Find where the given text appears and provide that cell's center as [X, Y] coordinate. 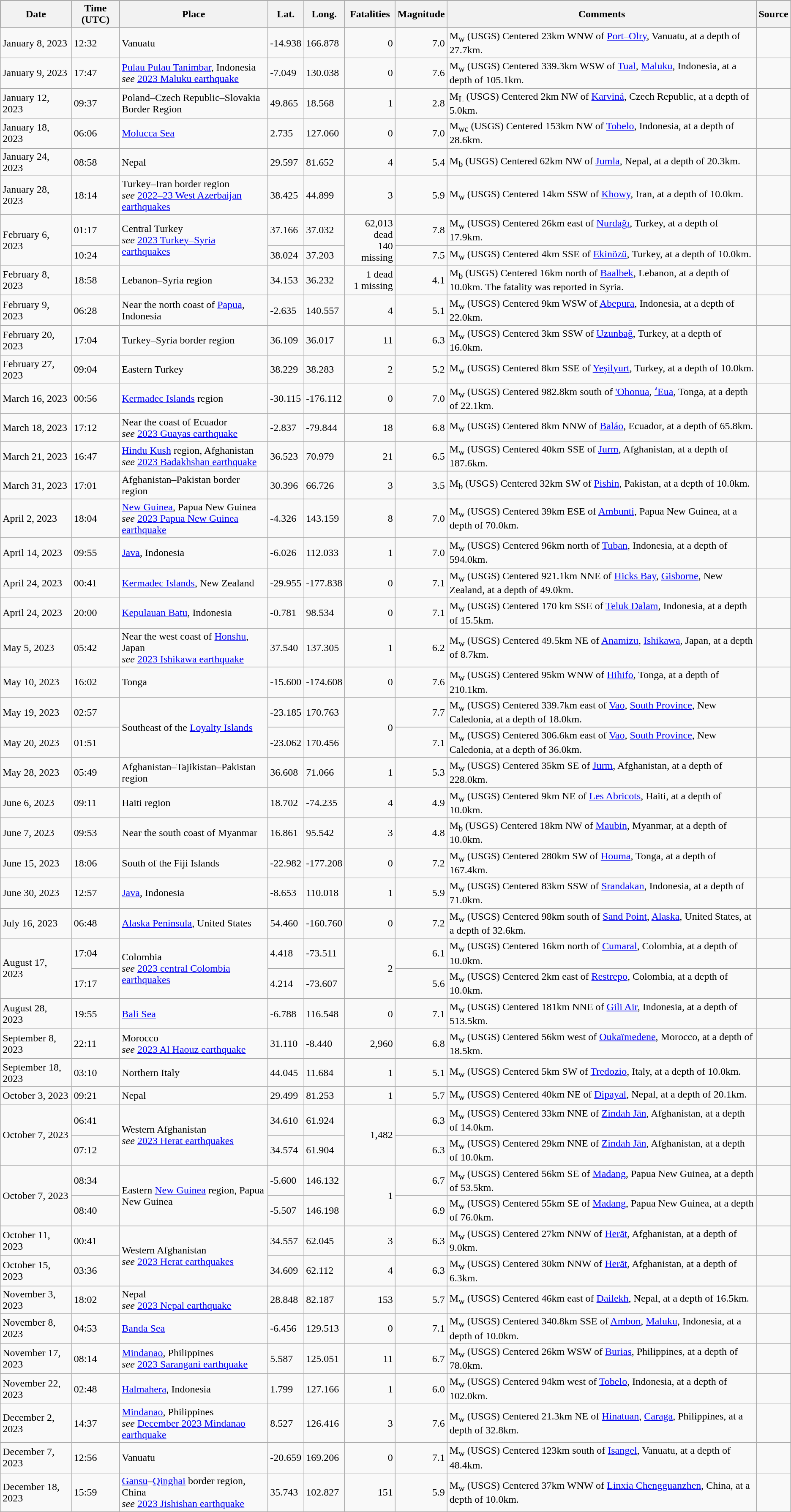
Mw (USGS) Centered 56km west of Oukaïmedene, Morocco, at a depth of 18.5km. [602, 1043]
112.033 [325, 553]
12:57 [95, 893]
08:40 [95, 1211]
Molucca Sea [194, 133]
Mw (USGS) Centered 123km south of Isangel, Vanuatu, at a depth of 48.4km. [602, 1458]
30.396 [286, 485]
4.9 [421, 803]
17:12 [95, 428]
Mw (USGS) Centered 8km NNW of Baláo, Ecuador, at a depth of 65.8km. [602, 428]
3.5 [421, 485]
ML (USGS) Centered 2km NW of Karviná, Czech Republic, at a depth of 5.0km. [602, 103]
12:32 [95, 43]
Northern Italy [194, 1072]
Southeast of the Loyalty Islands [194, 727]
Kermadec Islands, New Zealand [194, 583]
Mw (USGS) Centered 16km north of Cumaral, Colombia, at a depth of 10.0km. [602, 953]
31.110 [286, 1043]
-29.955 [286, 583]
-73.607 [325, 983]
01:17 [95, 230]
36.017 [325, 341]
Mindanao, Philippinessee December 2023 Mindanao earthquake [194, 1423]
07:12 [95, 1150]
Mw (USGS) Centered 181km NNE of Gili Air, Indonesia, at a depth of 513.5km. [602, 1014]
Mw (USGS) Centered 96km north of Tuban, Indonesia, at a depth of 594.0km. [602, 553]
81.253 [325, 1095]
2,960 [370, 1043]
Near the north coast of Papua, Indonesia [194, 310]
8.527 [286, 1423]
09:21 [95, 1095]
Near the west coast of Honshu, Japansee 2023 Ishikawa earthquake [194, 648]
February 8, 2023 [36, 280]
Mw (USGS) Centered 39km ESE of Ambunti, Papua New Guinea, at a depth of 70.0km. [602, 518]
-20.659 [286, 1458]
130.038 [325, 73]
125.051 [325, 1359]
October 3, 2023 [36, 1095]
September 18, 2023 [36, 1072]
Bali Sea [194, 1014]
Place [194, 14]
4.214 [286, 983]
1.799 [286, 1389]
Mw (USGS) Centered 14km SSW of Khowy, Iran, at a depth of 10.0km. [602, 195]
126.416 [325, 1423]
Mw (USGS) Centered 339.3km WSW of Tual, Maluku, Indonesia, at a depth of 105.1km. [602, 73]
June 30, 2023 [36, 893]
7.5 [421, 256]
Mb (USGS) Centered 18km NW of Maubin, Myanmar, at a depth of 10.0km. [602, 833]
Fatalities [370, 14]
7.7 [421, 712]
Mw (USGS) Centered 9km WSW of Abepura, Indonesia, at a depth of 22.0km. [602, 310]
September 8, 2023 [36, 1043]
18:02 [95, 1300]
08:14 [95, 1359]
Halmahera, Indonesia [194, 1389]
81.652 [325, 162]
Banda Sea [194, 1328]
Mw (USGS) Centered 5km SW of Tredozio, Italy, at a depth of 10.0km. [602, 1072]
December 7, 2023 [36, 1458]
49.865 [286, 103]
127.060 [325, 133]
29.597 [286, 162]
170.456 [325, 743]
-177.838 [325, 583]
38.229 [286, 369]
Mw (USGS) Centered 339.7km east of Vao, South Province, New Caledonia, at a depth of 18.0km. [602, 712]
May 20, 2023 [36, 743]
Mw (USGS) Centered 40km SSE of Jurm, Afghanistan, at a depth of 187.6km. [602, 456]
98.534 [325, 613]
71.066 [325, 772]
March 18, 2023 [36, 428]
-2.635 [286, 310]
December 18, 2023 [36, 1492]
127.166 [325, 1389]
28.848 [286, 1300]
34.557 [286, 1240]
61.924 [325, 1120]
Mw (USGS) Centered 29km NNE of Zindah Jān, Afghanistan, at a depth of 10.0km. [602, 1150]
November 22, 2023 [36, 1389]
Comments [602, 14]
12:56 [95, 1458]
04:53 [95, 1328]
2.8 [421, 103]
151 [370, 1492]
Mw (USGS) Centered 306.6km east of Vao, South Province, New Caledonia, at a depth of 36.0km. [602, 743]
6.5 [421, 456]
Mw (USGS) Centered 26km east of Nurdağı, Turkey, at a depth of 17.9km. [602, 230]
22:11 [95, 1043]
April 14, 2023 [36, 553]
5.587 [286, 1359]
03:36 [95, 1271]
Alaska Peninsula, United States [194, 924]
6.1 [421, 953]
Haiti region [194, 803]
June 6, 2023 [36, 803]
170.763 [325, 712]
129.513 [325, 1328]
146.198 [325, 1211]
17:01 [95, 485]
-22.982 [286, 863]
Date [36, 14]
38.283 [325, 369]
61.904 [325, 1150]
Mw (USGS) Centered 56km SE of Madang, Papua New Guinea, at a depth of 53.5km. [602, 1180]
140.557 [325, 310]
36.109 [286, 341]
-74.235 [325, 803]
7.8 [421, 230]
-6.788 [286, 1014]
-15.600 [286, 682]
34.609 [286, 1271]
January 12, 2023 [36, 103]
December 2, 2023 [36, 1423]
Mb (USGS) Centered 32km SW of Pishin, Pakistan, at a depth of 10.0km. [602, 485]
17:17 [95, 983]
16:02 [95, 682]
Kermadec Islands region [194, 398]
Lebanon–Syria region [194, 280]
Mw (USGS) Centered 94km west of Tobelo, Indonesia, at a depth of 102.0km. [602, 1389]
34.574 [286, 1150]
17:47 [95, 73]
44.045 [286, 1072]
Nepalsee 2023 Nepal earthquake [194, 1300]
Mw (USGS) Centered 27km NNW of Herāt, Afghanistan, at a depth of 9.0km. [602, 1240]
Mw (USGS) Centered 83km SSW of Srandakan, Indonesia, at a depth of 71.0km. [602, 893]
21 [370, 456]
34.153 [286, 280]
Moroccosee 2023 Al Haouz earthquake [194, 1043]
Mw (USGS) Centered 40km NE of Dipayal, Nepal, at a depth of 20.1km. [602, 1095]
8 [370, 518]
18.702 [286, 803]
Eastern Turkey [194, 369]
16.861 [286, 833]
-8.440 [325, 1043]
Mw (USGS) Centered 8km SSE of Yeşilyurt, Turkey, at a depth of 10.0km. [602, 369]
Mw (USGS) Centered 26km WSW of Burias, Philippines, at a depth of 78.0km. [602, 1359]
-23.062 [286, 743]
70.979 [325, 456]
Source [773, 14]
-6.456 [286, 1328]
38.024 [286, 256]
Poland–Czech Republic–Slovakia Border Region [194, 103]
95.542 [325, 833]
Mindanao, Philippinessee 2023 Sarangani earthquake [194, 1359]
5.2 [421, 369]
66.726 [325, 485]
Pulau Pulau Tanimbar, Indonesiasee 2023 Maluku earthquake [194, 73]
44.899 [325, 195]
36.608 [286, 772]
18 [370, 428]
-5.507 [286, 1211]
February 6, 2023 [36, 240]
00:56 [95, 398]
Mw (USGS) Centered 35km SE of Jurm, Afghanistan, at a depth of 228.0km. [602, 772]
01:51 [95, 743]
South of the Fiji Islands [194, 863]
November 17, 2023 [36, 1359]
Near the south coast of Myanmar [194, 833]
July 16, 2023 [36, 924]
Colombiasee 2023 central Colombia earthquakes [194, 968]
October 11, 2023 [36, 1240]
18:58 [95, 280]
6.0 [421, 1389]
February 20, 2023 [36, 341]
June 15, 2023 [36, 863]
4.1 [421, 280]
January 9, 2023 [36, 73]
169.206 [325, 1458]
Mw (USGS) Centered 9km NE of Les Abricots, Haiti, at a depth of 10.0km. [602, 803]
1 dead1 missing [370, 280]
Mw (USGS) Centered 30km NNW of Herāt, Afghanistan, at a depth of 6.3km. [602, 1271]
Mwc (USGS) Centered 153km NW of Tobelo, Indonesia, at a depth of 28.6km. [602, 133]
03:10 [95, 1072]
05:49 [95, 772]
Mw (USGS) Centered 921.1km NNE of Hicks Bay, Gisborne, New Zealand, at a depth of 49.0km. [602, 583]
4.8 [421, 833]
5.4 [421, 162]
37.203 [325, 256]
06:28 [95, 310]
May 28, 2023 [36, 772]
-79.844 [325, 428]
-4.326 [286, 518]
August 28, 2023 [36, 1014]
-0.781 [286, 613]
Mw (USGS) Centered 33km NNE of Zindah Jān, Afghanistan, at a depth of 14.0km. [602, 1120]
02:48 [95, 1389]
37.540 [286, 648]
-30.115 [286, 398]
Mw (USGS) Centered 340.8km SSE of Ambon, Maluku, Indonesia, at a depth of 10.0km. [602, 1328]
Central Turkeysee 2023 Turkey–Syria earthquakes [194, 240]
October 15, 2023 [36, 1271]
09:04 [95, 369]
Mw (USGS) Centered 2km east of Restrepo, Colombia, at a depth of 10.0km. [602, 983]
1,482 [370, 1136]
May 19, 2023 [36, 712]
-2.837 [286, 428]
20:00 [95, 613]
November 3, 2023 [36, 1300]
82.187 [325, 1300]
-73.511 [325, 953]
08:34 [95, 1180]
Mw (USGS) Centered 37km WNW of Linxia Chengguanzhen, China, at a depth of 10.0km. [602, 1492]
18:04 [95, 518]
March 21, 2023 [36, 456]
34.610 [286, 1120]
Mw (USGS) Centered 95km WNW of Hihifo, Tonga, at a depth of 210.1km. [602, 682]
06:06 [95, 133]
Long. [325, 14]
11.684 [325, 1072]
4.418 [286, 953]
-174.608 [325, 682]
36.523 [286, 456]
18:06 [95, 863]
Eastern New Guinea region, Papua New Guinea [194, 1196]
2.735 [286, 133]
10:24 [95, 256]
Magnitude [421, 14]
18:14 [95, 195]
Tonga [194, 682]
-6.026 [286, 553]
36.232 [325, 280]
Mw (USGS) Centered 4km SSE of Ekinözü, Turkey, at a depth of 10.0km. [602, 256]
Afghanistan–Tajikistan–Pakistan region [194, 772]
35.743 [286, 1492]
New Guinea, Papua New Guineasee 2023 Papua New Guinea earthquake [194, 518]
19:55 [95, 1014]
09:53 [95, 833]
April 2, 2023 [36, 518]
-8.653 [286, 893]
May 5, 2023 [36, 648]
Mw (USGS) Centered 98km south of Sand Point, Alaska, United States, at a depth of 32.6km. [602, 924]
February 27, 2023 [36, 369]
Mw (USGS) Centered 170 km SSE of Teluk Dalam, Indonesia, at a depth of 15.5km. [602, 613]
-176.112 [325, 398]
November 8, 2023 [36, 1328]
143.159 [325, 518]
09:11 [95, 803]
January 28, 2023 [36, 195]
Kepulauan Batu, Indonesia [194, 613]
37.166 [286, 230]
05:42 [95, 648]
Lat. [286, 14]
Mw (USGS) Centered 3km SSW of Uzunbağ, Turkey, at a depth of 16.0km. [602, 341]
15:59 [95, 1492]
62,013 dead140 missing [370, 240]
110.018 [325, 893]
62.045 [325, 1240]
37.032 [325, 230]
Mw (USGS) Centered 280km SW of Houma, Tonga, at a depth of 167.4km. [602, 863]
Turkey–Syria border region [194, 341]
146.132 [325, 1180]
166.878 [325, 43]
March 16, 2023 [36, 398]
June 7, 2023 [36, 833]
29.499 [286, 1095]
-177.208 [325, 863]
Mw (USGS) Centered 23km WNW of Port–Olry, Vanuatu, at a depth of 27.7km. [602, 43]
06:48 [95, 924]
116.548 [325, 1014]
54.460 [286, 924]
Mw (USGS) Centered 46km east of Dailekh, Nepal, at a depth of 16.5km. [602, 1300]
09:37 [95, 103]
08:58 [95, 162]
5.3 [421, 772]
102.827 [325, 1492]
153 [370, 1300]
-7.049 [286, 73]
March 31, 2023 [36, 485]
137.305 [325, 648]
January 8, 2023 [36, 43]
Mw (USGS) Centered 982.8km south of 'Ohonua, ʻEua, Tonga, at a depth of 22.1km. [602, 398]
18.568 [325, 103]
Mb (USGS) Centered 62km NW of Jumla, Nepal, at a depth of 20.3km. [602, 162]
Afghanistan–Pakistan border region [194, 485]
16:47 [95, 456]
Mw (USGS) Centered 49.5km NE of Anamizu, Ishikawa, Japan, at a depth of 8.7km. [602, 648]
06:41 [95, 1120]
-160.760 [325, 924]
August 17, 2023 [36, 968]
Mw (USGS) Centered 21.3km NE of Hinatuan, Caraga, Philippines, at a depth of 32.8km. [602, 1423]
Mb (USGS) Centered 16km north of Baalbek, Lebanon, at a depth of 10.0km. The fatality was reported in Syria. [602, 280]
-23.185 [286, 712]
-14.938 [286, 43]
38.425 [286, 195]
Time (UTC) [95, 14]
Mw (USGS) Centered 55km SE of Madang, Papua New Guinea, at a depth of 76.0km. [602, 1211]
6.9 [421, 1211]
Hindu Kush region, Afghanistansee 2023 Badakhshan earthquake [194, 456]
Gansu–Qinghai border region, Chinasee 2023 Jishishan earthquake [194, 1492]
January 24, 2023 [36, 162]
6.2 [421, 648]
May 10, 2023 [36, 682]
09:55 [95, 553]
62.112 [325, 1271]
02:57 [95, 712]
February 9, 2023 [36, 310]
Turkey–Iran border regionsee 2022–23 West Azerbaijan earthquakes [194, 195]
14:37 [95, 1423]
-5.600 [286, 1180]
5.6 [421, 983]
Near the coast of Ecuadorsee 2023 Guayas earthquake [194, 428]
January 18, 2023 [36, 133]
